Return [X, Y] of the center of cell containing provided text 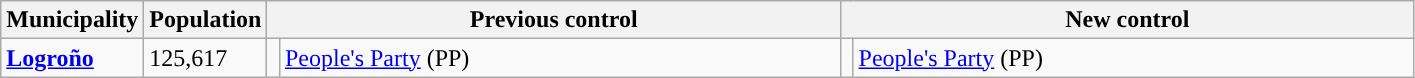
New control [1127, 20]
Population [206, 20]
Logroño [72, 58]
Municipality [72, 20]
Previous control [554, 20]
125,617 [206, 58]
